Pinpoint the cell where the given text exists, returning its (x, y) midpoint coordinate. 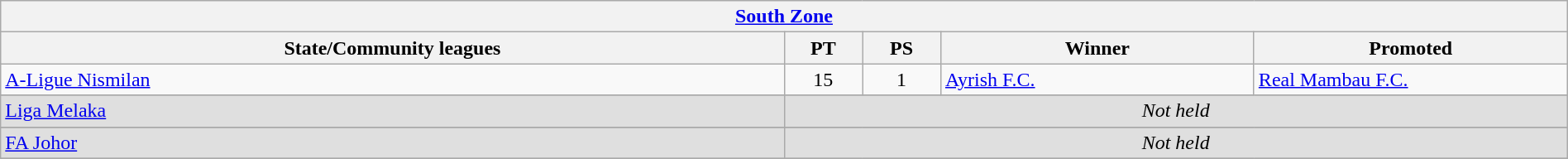
Ayrish F.C. (1097, 79)
South Zone (784, 17)
A-Ligue Nismilan (392, 79)
PS (901, 48)
15 (824, 79)
FA Johor (392, 142)
State/Community leagues (392, 48)
Real Mambau F.C. (1411, 79)
Liga Melaka (392, 111)
PT (824, 48)
Promoted (1411, 48)
1 (901, 79)
Winner (1097, 48)
